Determine the (X, Y) coordinate at the center of the cell enclosing the given text.  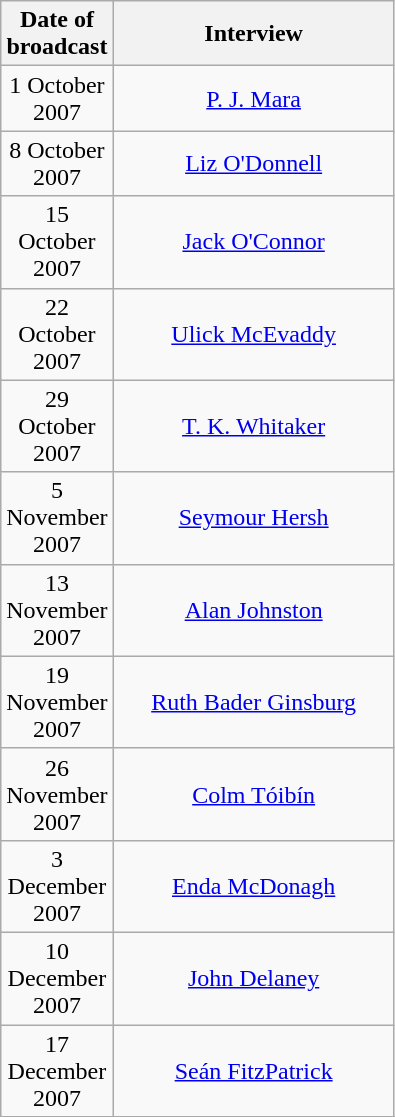
Liz O'Donnell (254, 164)
8 October 2007 (57, 164)
17 December 2007 (57, 1070)
P. J. Mara (254, 98)
19 November 2007 (57, 702)
Alan Johnston (254, 610)
29 October 2007 (57, 426)
Enda McDonagh (254, 886)
1 October 2007 (57, 98)
Interview (254, 34)
26 November 2007 (57, 794)
15 October 2007 (57, 242)
T. K. Whitaker (254, 426)
Ruth Bader Ginsburg (254, 702)
Jack O'Connor (254, 242)
10 December 2007 (57, 978)
John Delaney (254, 978)
Seymour Hersh (254, 518)
13 November 2007 (57, 610)
Colm Tóibín (254, 794)
Seán FitzPatrick (254, 1070)
22 October 2007 (57, 334)
Ulick McEvaddy (254, 334)
Date of broadcast (57, 34)
3 December 2007 (57, 886)
5 November 2007 (57, 518)
